From the cell containing the given text, extract its center point as (X, Y) coordinate. 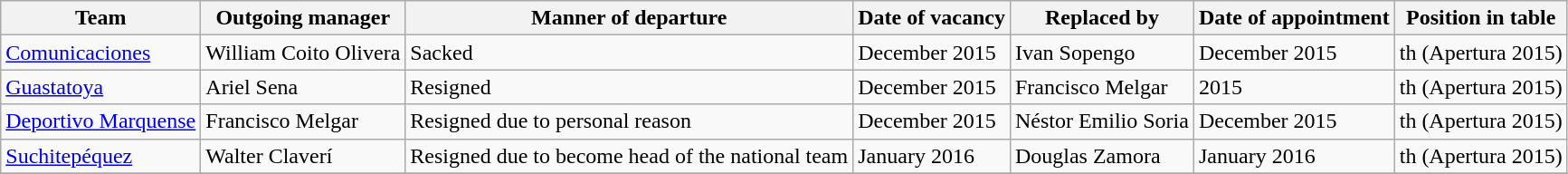
2015 (1294, 87)
Resigned (630, 87)
Team (101, 18)
Néstor Emilio Soria (1102, 121)
Manner of departure (630, 18)
Date of vacancy (932, 18)
Walter Claverí (303, 156)
Resigned due to personal reason (630, 121)
Deportivo Marquense (101, 121)
Douglas Zamora (1102, 156)
Guastatoya (101, 87)
Comunicaciones (101, 53)
Resigned due to become head of the national team (630, 156)
Position in table (1480, 18)
Date of appointment (1294, 18)
Sacked (630, 53)
Replaced by (1102, 18)
Outgoing manager (303, 18)
Ivan Sopengo (1102, 53)
William Coito Olivera (303, 53)
Suchitepéquez (101, 156)
Ariel Sena (303, 87)
